Scan for the cell matching the given text and deliver its (X, Y) coordinate at center. 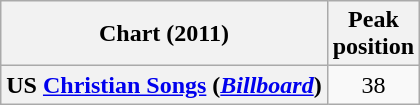
Chart (2011) (164, 34)
US Christian Songs (Billboard) (164, 85)
Peakposition (373, 34)
38 (373, 85)
